Scan for the cell matching the given text and deliver its (X, Y) coordinate at center. 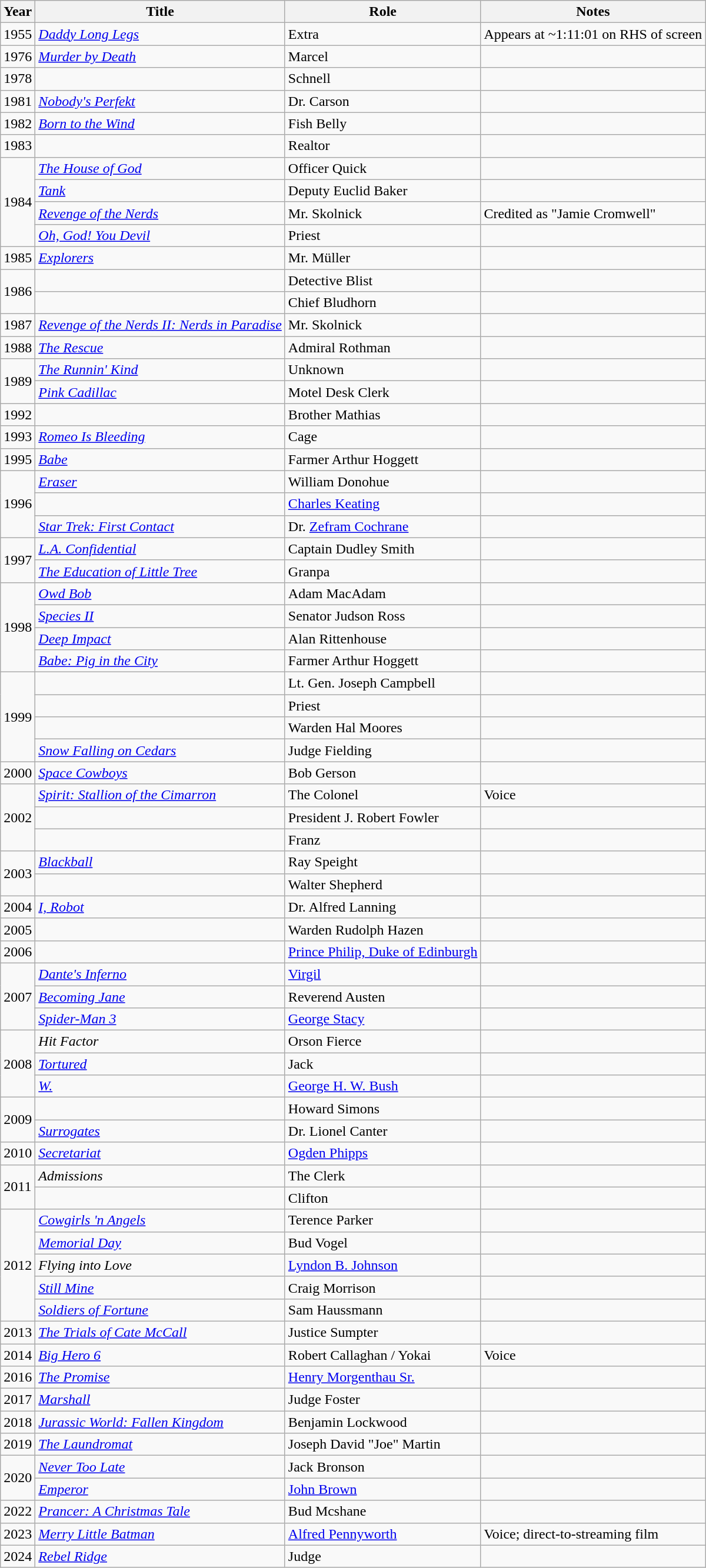
Senator Judson Ross (382, 616)
L.A. Confidential (160, 549)
Murder by Death (160, 56)
Explorers (160, 258)
1985 (18, 258)
2024 (18, 1556)
1984 (18, 202)
2006 (18, 952)
Revenge of the Nerds (160, 213)
Appears at ~1:11:01 on RHS of screen (593, 34)
1995 (18, 459)
Ogden Phipps (382, 1153)
Detective Blist (382, 281)
Motel Desk Clerk (382, 392)
1999 (18, 717)
Terence Parker (382, 1220)
Mr. Müller (382, 258)
Clifton (382, 1198)
2017 (18, 1400)
Jack Bronson (382, 1467)
1978 (18, 79)
Justice Sumpter (382, 1332)
Cage (382, 437)
Bud Vogel (382, 1243)
Deputy Euclid Baker (382, 191)
The Trials of Cate McCall (160, 1332)
2020 (18, 1478)
Sam Haussmann (382, 1310)
George H. W. Bush (382, 1086)
Craig Morrison (382, 1287)
1982 (18, 124)
1997 (18, 560)
Pink Cadillac (160, 392)
Adam MacAdam (382, 593)
Big Hero 6 (160, 1355)
Star Trek: First Contact (160, 526)
Soldiers of Fortune (160, 1310)
Admiral Rothman (382, 348)
Judge (382, 1556)
Secretariat (160, 1153)
1996 (18, 504)
Schnell (382, 79)
2013 (18, 1332)
Henry Morgenthau Sr. (382, 1377)
2002 (18, 818)
2019 (18, 1444)
Surrogates (160, 1131)
Never Too Late (160, 1467)
Babe (160, 459)
I, Robot (160, 907)
Franz (382, 840)
Marcel (382, 56)
Space Cowboys (160, 773)
Orson Fierce (382, 1042)
Hit Factor (160, 1042)
2014 (18, 1355)
2022 (18, 1512)
William Donohue (382, 482)
Jurassic World: Fallen Kingdom (160, 1422)
2010 (18, 1153)
Born to the Wind (160, 124)
2003 (18, 873)
Revenge of the Nerds II: Nerds in Paradise (160, 325)
1976 (18, 56)
Extra (382, 34)
Cowgirls 'n Angels (160, 1220)
Nobody's Perfekt (160, 101)
1983 (18, 146)
Dr. Carson (382, 101)
The Rescue (160, 348)
1986 (18, 292)
2004 (18, 907)
Dr. Alfred Lanning (382, 907)
1987 (18, 325)
Tank (160, 191)
Dante's Inferno (160, 974)
Blackball (160, 862)
Bud Mcshane (382, 1512)
Howard Simons (382, 1109)
1992 (18, 415)
Emperor (160, 1489)
Joseph David "Joe" Martin (382, 1444)
Lt. Gen. Joseph Campbell (382, 683)
Captain Dudley Smith (382, 549)
1993 (18, 437)
The Education of Little Tree (160, 571)
2007 (18, 996)
Spirit: Stallion of the Cimarron (160, 795)
Flying into Love (160, 1265)
Year (18, 12)
Voice; direct-to-streaming film (593, 1534)
Credited as "Jamie Cromwell" (593, 213)
Jack (382, 1064)
Dr. Lionel Canter (382, 1131)
Eraser (160, 482)
The Runnin' Kind (160, 370)
President J. Robert Fowler (382, 818)
1989 (18, 381)
Deep Impact (160, 638)
Tortured (160, 1064)
2009 (18, 1120)
Virgil (382, 974)
The Promise (160, 1377)
Fish Belly (382, 124)
Bob Gerson (382, 773)
Robert Callaghan / Yokai (382, 1355)
Prince Philip, Duke of Edinburgh (382, 952)
Prancer: A Christmas Tale (160, 1512)
Babe: Pig in the City (160, 661)
Admissions (160, 1176)
Still Mine (160, 1287)
Notes (593, 12)
2016 (18, 1377)
2023 (18, 1534)
Unknown (382, 370)
Becoming Jane (160, 997)
Marshall (160, 1400)
The Colonel (382, 795)
John Brown (382, 1489)
Judge Foster (382, 1400)
2000 (18, 773)
The House of God (160, 168)
Ray Speight (382, 862)
Memorial Day (160, 1243)
Spider-Man 3 (160, 1019)
1981 (18, 101)
Dr. Zefram Cochrane (382, 526)
Walter Shepherd (382, 885)
Snow Falling on Cedars (160, 750)
Brother Mathias (382, 415)
Role (382, 12)
2005 (18, 929)
The Clerk (382, 1176)
Title (160, 12)
Lyndon B. Johnson (382, 1265)
Daddy Long Legs (160, 34)
Owd Bob (160, 593)
Merry Little Batman (160, 1534)
Romeo Is Bleeding (160, 437)
Chief Bludhorn (382, 303)
W. (160, 1086)
George Stacy (382, 1019)
Benjamin Lockwood (382, 1422)
The Laundromat (160, 1444)
Reverend Austen (382, 997)
Judge Fielding (382, 750)
Granpa (382, 571)
2012 (18, 1265)
Species II (160, 616)
Alan Rittenhouse (382, 638)
2018 (18, 1422)
Oh, God! You Devil (160, 235)
Warden Hal Moores (382, 728)
Rebel Ridge (160, 1556)
Officer Quick (382, 168)
1998 (18, 627)
Warden Rudolph Hazen (382, 929)
Charles Keating (382, 504)
1988 (18, 348)
2008 (18, 1064)
Realtor (382, 146)
2011 (18, 1187)
Alfred Pennyworth (382, 1534)
1955 (18, 34)
